For the text-containing cell, return its midpoint in (X, Y) coordinate format. 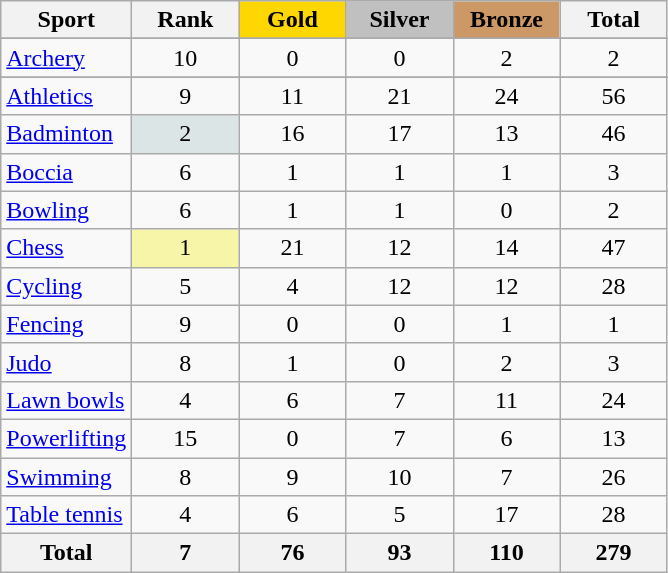
93 (400, 553)
Fencing (66, 324)
Rank (186, 20)
Table tennis (66, 515)
Swimming (66, 477)
Chess (66, 248)
46 (614, 134)
56 (614, 96)
110 (506, 553)
Cycling (66, 286)
16 (292, 134)
279 (614, 553)
Lawn bowls (66, 400)
15 (186, 438)
Judo (66, 362)
14 (506, 248)
47 (614, 248)
Bronze (506, 20)
Sport (66, 20)
Silver (400, 20)
Boccia (66, 172)
Bowling (66, 210)
26 (614, 477)
Powerlifting (66, 438)
Gold (292, 20)
76 (292, 553)
Athletics (66, 96)
Badminton (66, 134)
Archery (66, 58)
